Pinpoint the cell where the given text exists, returning its (X, Y) midpoint coordinate. 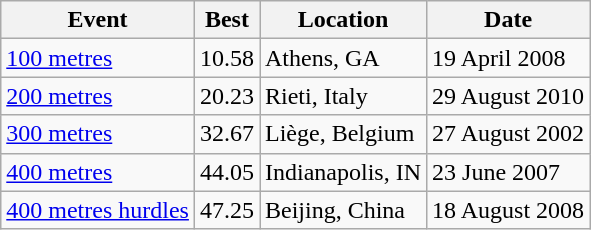
400 metres hurdles (98, 210)
47.25 (226, 210)
Best (226, 20)
18 August 2008 (508, 210)
27 August 2002 (508, 134)
Event (98, 20)
Liège, Belgium (344, 134)
300 metres (98, 134)
23 June 2007 (508, 172)
10.58 (226, 58)
44.05 (226, 172)
Indianapolis, IN (344, 172)
Beijing, China (344, 210)
Athens, GA (344, 58)
200 metres (98, 96)
400 metres (98, 172)
20.23 (226, 96)
Rieti, Italy (344, 96)
19 April 2008 (508, 58)
29 August 2010 (508, 96)
Date (508, 20)
100 metres (98, 58)
32.67 (226, 134)
Location (344, 20)
